Find where the given text appears and provide that cell's center as (X, Y) coordinate. 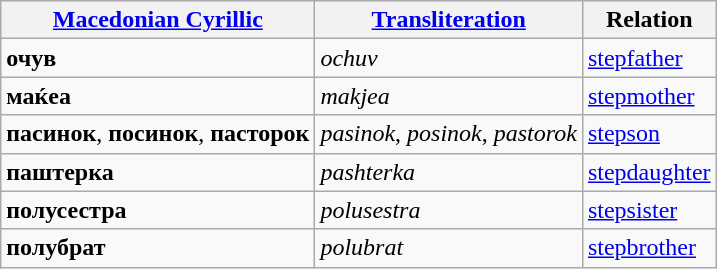
stepsister (649, 210)
stepbrother (649, 248)
пасинок, пoсинок, пасторок (158, 134)
Transliteration (449, 20)
stepmother (649, 96)
polubrat (449, 248)
pasinok, posinok, pastorok (449, 134)
Relation (649, 20)
polusestra (449, 210)
паштерка (158, 172)
stepfather (649, 58)
pashterka (449, 172)
полусестра (158, 210)
ochuv (449, 58)
полубрат (158, 248)
makjea (449, 96)
stepson (649, 134)
маќеа (158, 96)
Macedonian Cyrillic (158, 20)
stepdaughter (649, 172)
очув (158, 58)
